Return [X, Y] of the center of cell containing provided text 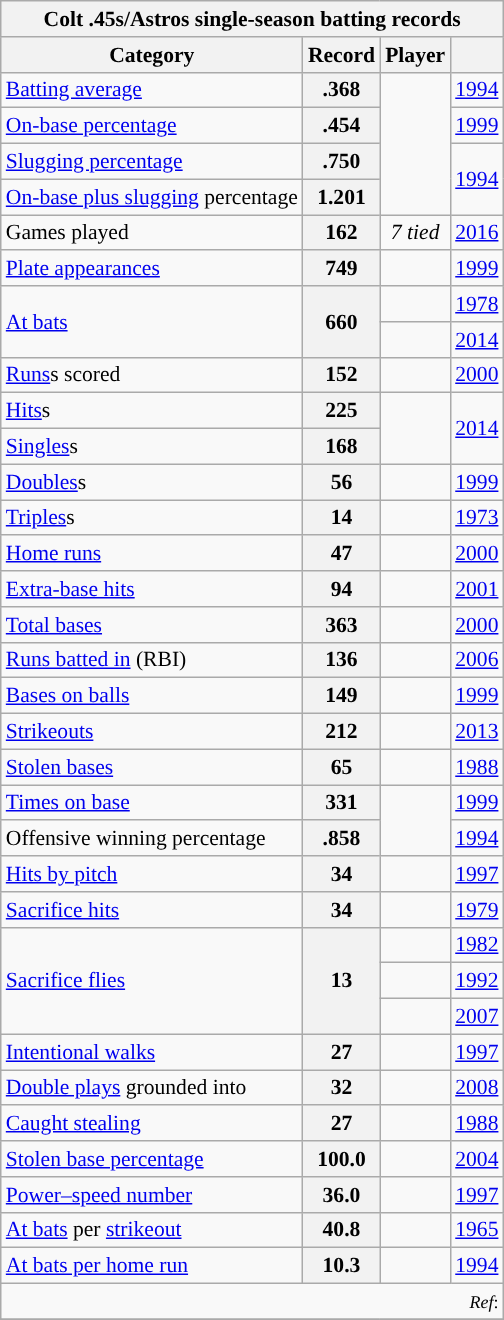
225 [342, 411]
65 [342, 767]
56 [342, 482]
2007 [476, 1017]
13 [342, 980]
1973 [476, 518]
Stolen base percentage [152, 1159]
Colt .45s/Astros single-season batting records [252, 19]
Plate appearances [152, 269]
Hitss [152, 411]
Strikeouts [152, 732]
Doubless [152, 482]
1992 [476, 981]
Power–speed number [152, 1195]
At bats [152, 322]
2001 [476, 589]
On-base plus slugging percentage [152, 197]
Player [415, 55]
660 [342, 322]
On-base percentage [152, 126]
Home runs [152, 554]
Intentional walks [152, 1052]
40.8 [342, 1230]
749 [342, 269]
.858 [342, 839]
.368 [342, 90]
100.0 [342, 1159]
At bats per strikeout [152, 1230]
2006 [476, 660]
1982 [476, 945]
Total bases [152, 625]
14 [342, 518]
Runs batted in (RBI) [152, 660]
.454 [342, 126]
Category [152, 55]
Sacrifice hits [152, 910]
212 [342, 732]
Stolen bases [152, 767]
Slugging percentage [152, 162]
10.3 [342, 1266]
Hits by pitch [152, 874]
168 [342, 447]
47 [342, 554]
1979 [476, 910]
Offensive winning percentage [152, 839]
Record [342, 55]
152 [342, 375]
363 [342, 625]
Bases on balls [152, 696]
Ref: [252, 1302]
At bats per home run [152, 1266]
2013 [476, 732]
Double plays grounded into [152, 1088]
2016 [476, 233]
Caught stealing [152, 1124]
Singless [152, 447]
331 [342, 803]
149 [342, 696]
136 [342, 660]
Extra-base hits [152, 589]
2008 [476, 1088]
Games played [152, 233]
Times on base [152, 803]
162 [342, 233]
1978 [476, 304]
94 [342, 589]
Tripless [152, 518]
36.0 [342, 1195]
32 [342, 1088]
1965 [476, 1230]
.750 [342, 162]
Runss scored [152, 375]
7 tied [415, 233]
1.201 [342, 197]
2004 [476, 1159]
Batting average [152, 90]
Sacrifice flies [152, 980]
